Identify which cell holds the provided text, then report its [x, y] central coordinate. 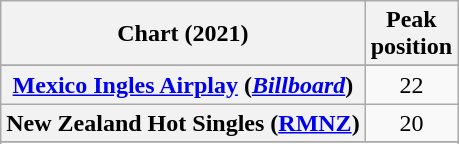
22 [411, 85]
Chart (2021) [183, 34]
Mexico Ingles Airplay (Billboard) [183, 85]
20 [411, 123]
Peakposition [411, 34]
New Zealand Hot Singles (RMNZ) [183, 123]
